Return the [X, Y] coordinate for the center point of the cell that contains the specified text.  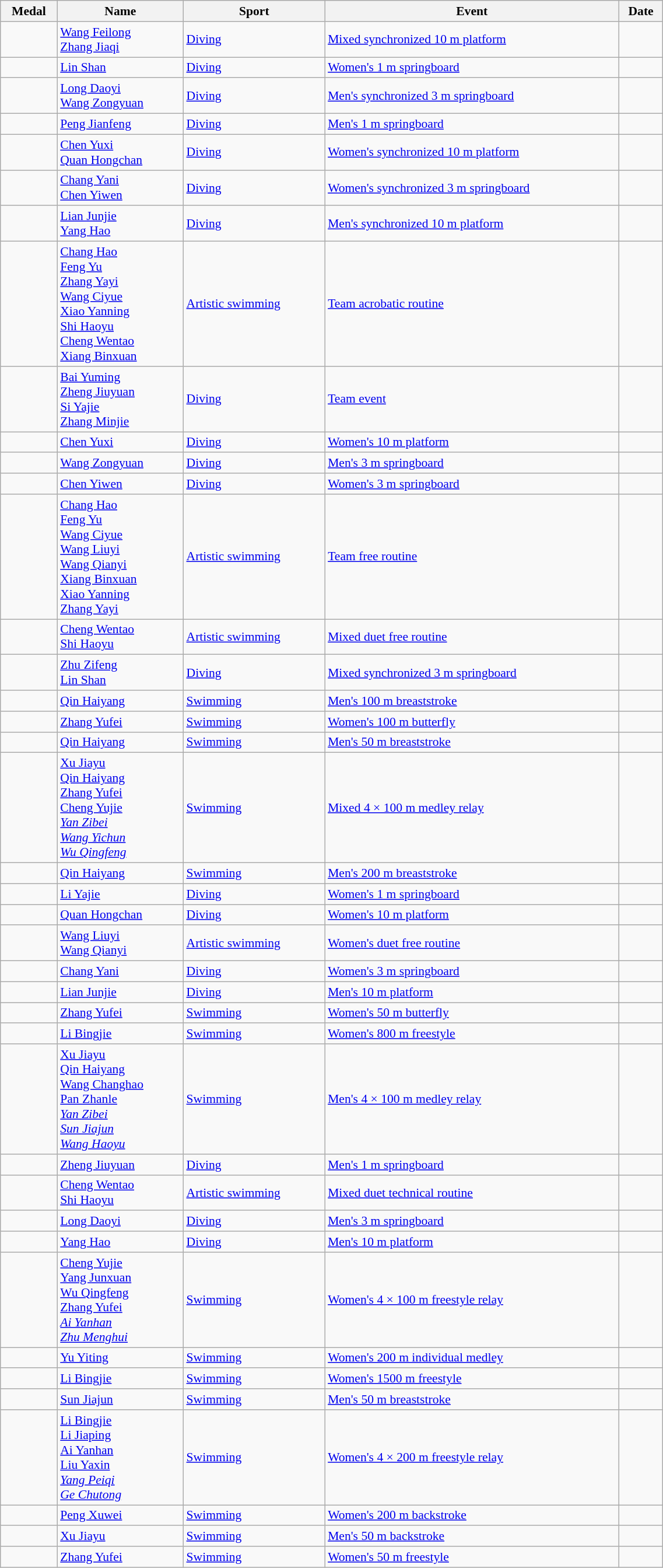
Men's 200 m breaststroke [472, 874]
Li BingjieLi JiapingAi YanhanLiu YaxinYang PeiqiGe Chutong [120, 1458]
Chang Yani [120, 972]
Men's synchronized 3 m springboard [472, 96]
Sport [254, 11]
Chang Hao Feng Yu Zhang Yayi Wang Ciyue Xiao Yanning Shi Haoyu Cheng Wentao Xiang Binxuan [120, 304]
Chen YuxiQuan Hongchan [120, 152]
Bai Yuming Zheng Jiuyuan Si Yajie Zhang Minjie [120, 399]
Team event [472, 399]
Women's synchronized 10 m platform [472, 152]
Peng Xuwei [120, 1515]
Long DaoyiWang Zongyuan [120, 96]
Men's 4 × 100 m medley relay [472, 1099]
Lin Shan [120, 68]
Xu JiayuQin HaiyangZhang YufeiCheng YujieYan ZibeiWang YichunWu Qingfeng [120, 808]
Cheng Yujie Yang Junxuan Wu Qingfeng Zhang Yufei Ai Yanhan Zhu Menghui [120, 1300]
Men's 100 m breaststroke [472, 701]
Mixed synchronized 10 m platform [472, 40]
Zheng Jiuyuan [120, 1165]
Women's duet free routine [472, 943]
Name [120, 11]
Wang Liuyi Wang Qianyi [120, 943]
Medal [29, 11]
Peng Jianfeng [120, 124]
Mixed 4 × 100 m medley relay [472, 808]
Yang Hao [120, 1242]
Women's synchronized 3 m springboard [472, 188]
Li Yajie [120, 894]
Wang FeilongZhang Jiaqi [120, 40]
Mixed duet technical routine [472, 1193]
Lian Junjie [120, 992]
Women's 4 × 200 m freestyle relay [472, 1458]
Wang Zongyuan [120, 463]
Mixed duet free routine [472, 637]
Cheng WentaoShi Haoyu [120, 1193]
Event [472, 11]
Chen Yuxi [120, 442]
Xu JiayuQin HaiyangWang ChanghaoPan ZhanleYan ZibeiSun JiajunWang Haoyu [120, 1099]
Women's 50 m freestyle [472, 1557]
Women's 100 m butterfly [472, 722]
Team acrobatic routine [472, 304]
Women's 800 m freestyle [472, 1034]
Women's 1500 m freestyle [472, 1379]
Sun Jiajun [120, 1399]
Quan Hongchan [120, 915]
Women's 200 m individual medley [472, 1358]
Chang YaniChen Yiwen [120, 188]
Cheng Wentao Shi Haoyu [120, 637]
Men's synchronized 10 m platform [472, 224]
Chen Yiwen [120, 484]
Lian Junjie Yang Hao [120, 224]
Zhu ZifengLin Shan [120, 672]
Date [640, 11]
Team free routine [472, 557]
Women's 50 m butterfly [472, 1013]
Mixed synchronized 3 m springboard [472, 672]
Women's 4 × 100 m freestyle relay [472, 1300]
Yu Yiting [120, 1358]
Xu Jiayu [120, 1536]
Chang Hao Feng Yu Wang Ciyue Wang Liuyi Wang Qianyi Xiang Binxuan Xiao Yanning Zhang Yayi [120, 557]
Long Daoyi [120, 1221]
Men's 50 m backstroke [472, 1536]
Women's 200 m backstroke [472, 1515]
